Provide the (x, y) coordinate of the cell's center where the given text is located.  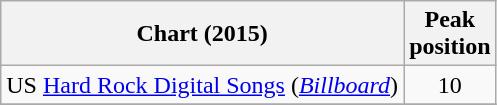
Chart (2015) (202, 34)
Peakposition (450, 34)
US Hard Rock Digital Songs (Billboard) (202, 85)
10 (450, 85)
